Output the [x, y] coordinate of the center of the cell containing the given text.  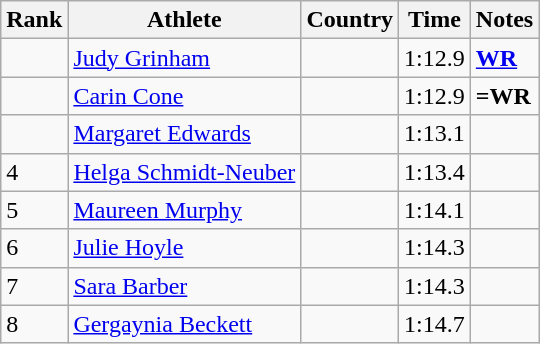
1:13.4 [435, 172]
Judy Grinham [184, 58]
Margaret Edwards [184, 134]
Helga Schmidt-Neuber [184, 172]
Country [350, 20]
4 [34, 172]
Gergaynia Beckett [184, 324]
8 [34, 324]
Notes [504, 20]
Julie Hoyle [184, 248]
Athlete [184, 20]
Maureen Murphy [184, 210]
1:14.7 [435, 324]
Time [435, 20]
1:14.1 [435, 210]
=WR [504, 96]
Rank [34, 20]
Sara Barber [184, 286]
WR [504, 58]
1:13.1 [435, 134]
5 [34, 210]
7 [34, 286]
6 [34, 248]
Carin Cone [184, 96]
